Search for the cell housing the specified text and yield its (X, Y) center coordinate. 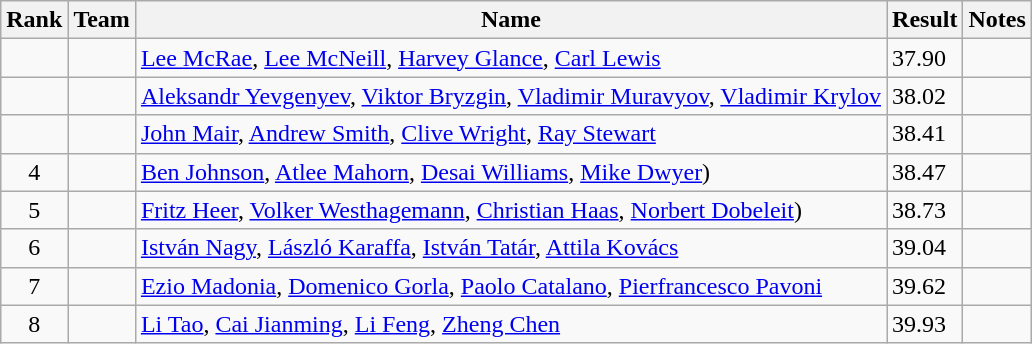
Result (925, 20)
Lee McRae, Lee McNeill, Harvey Glance, Carl Lewis (510, 58)
37.90 (925, 58)
Team (102, 20)
39.93 (925, 324)
38.02 (925, 96)
39.04 (925, 248)
John Mair, Andrew Smith, Clive Wright, Ray Stewart (510, 134)
Notes (997, 20)
7 (34, 286)
38.47 (925, 172)
István Nagy, László Karaffa, István Tatár, Attila Kovács (510, 248)
Rank (34, 20)
8 (34, 324)
38.41 (925, 134)
Fritz Heer, Volker Westhagemann, Christian Haas, Norbert Dobeleit) (510, 210)
4 (34, 172)
Li Tao, Cai Jianming, Li Feng, Zheng Chen (510, 324)
38.73 (925, 210)
Ezio Madonia, Domenico Gorla, Paolo Catalano, Pierfrancesco Pavoni (510, 286)
5 (34, 210)
Ben Johnson, Atlee Mahorn, Desai Williams, Mike Dwyer) (510, 172)
6 (34, 248)
Aleksandr Yevgenyev, Viktor Bryzgin, Vladimir Muravyov, Vladimir Krylov (510, 96)
39.62 (925, 286)
Name (510, 20)
